Identify which cell holds the provided text, then report its (x, y) central coordinate. 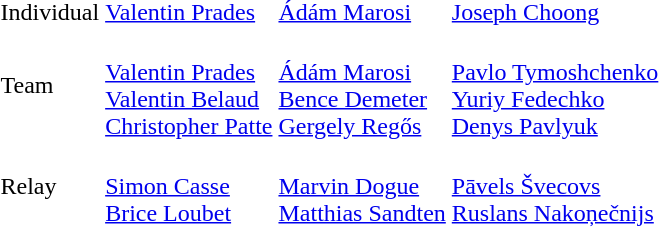
Ádám MarosiBence DemeterGergely Regős (362, 86)
Valentin PradesValentin BelaudChristopher Patte (189, 86)
